Pinpoint the cell where the given text exists, returning its (x, y) midpoint coordinate. 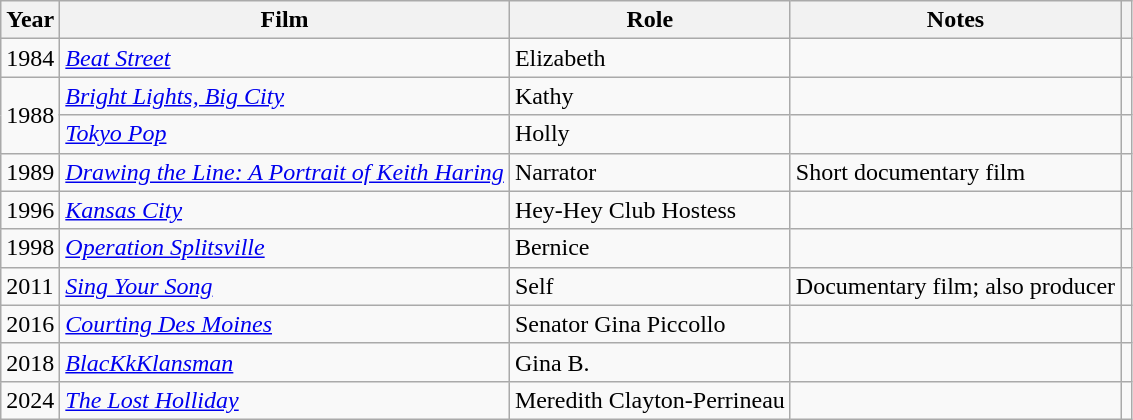
Tokyo Pop (285, 134)
Kansas City (285, 210)
Documentary film; also producer (955, 286)
Bernice (650, 248)
Holly (650, 134)
1988 (30, 115)
Meredith Clayton-Perrineau (650, 400)
Bright Lights, Big City (285, 96)
2011 (30, 286)
2024 (30, 400)
1998 (30, 248)
The Lost Holliday (285, 400)
Kathy (650, 96)
Notes (955, 20)
Operation Splitsville (285, 248)
Senator Gina Piccollo (650, 324)
Self (650, 286)
Beat Street (285, 58)
Elizabeth (650, 58)
Sing Your Song (285, 286)
Film (285, 20)
Narrator (650, 172)
1989 (30, 172)
Courting Des Moines (285, 324)
1984 (30, 58)
Hey-Hey Club Hostess (650, 210)
Short documentary film (955, 172)
2018 (30, 362)
1996 (30, 210)
Year (30, 20)
Drawing the Line: A Portrait of Keith Haring (285, 172)
Role (650, 20)
2016 (30, 324)
Gina B. (650, 362)
BlacKkKlansman (285, 362)
